Return (X, Y) of the center of cell containing provided text 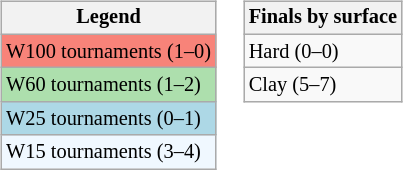
Finals by surface (323, 18)
W100 tournaments (1–0) (108, 51)
W25 tournaments (0–1) (108, 119)
W60 tournaments (1–2) (108, 85)
W15 tournaments (3–4) (108, 152)
Clay (5–7) (323, 85)
Hard (0–0) (323, 51)
Legend (108, 18)
